Find where the given text appears and provide that cell's center as [x, y] coordinate. 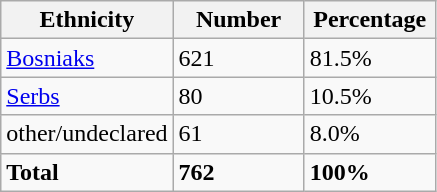
Total [87, 172]
Bosniaks [87, 58]
Number [238, 20]
621 [238, 58]
81.5% [370, 58]
100% [370, 172]
other/undeclared [87, 134]
Percentage [370, 20]
10.5% [370, 96]
80 [238, 96]
Serbs [87, 96]
Ethnicity [87, 20]
8.0% [370, 134]
762 [238, 172]
61 [238, 134]
